Return the [X, Y] coordinate for the center point of the cell that contains the specified text.  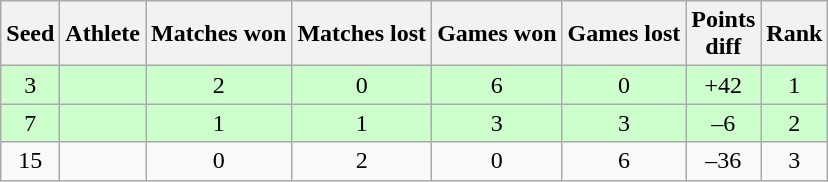
–6 [724, 123]
Seed [30, 34]
+42 [724, 85]
Games lost [624, 34]
Matches lost [362, 34]
15 [30, 161]
Pointsdiff [724, 34]
Rank [794, 34]
7 [30, 123]
Games won [497, 34]
Matches won [219, 34]
Athlete [103, 34]
–36 [724, 161]
